Return the (x, y) coordinate for the center point of the cell that contains the specified text.  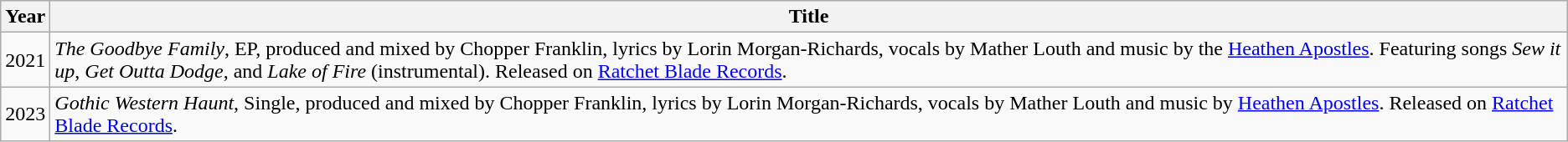
Title (809, 17)
2021 (25, 60)
2023 (25, 114)
Year (25, 17)
